From the cell containing the given text, extract its center point as [x, y] coordinate. 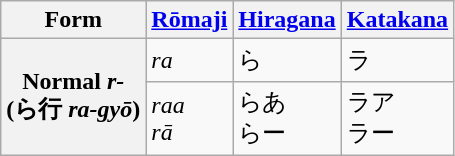
ラ [397, 60]
raarā [190, 118]
ラアラー [397, 118]
Form [74, 20]
Katakana [397, 20]
Hiragana [287, 20]
Normal r-(ら行 ra-gyō) [74, 98]
ra [190, 60]
らあらー [287, 118]
Rōmaji [190, 20]
ら [287, 60]
